Output the [x, y] coordinate of the center of the cell containing the given text.  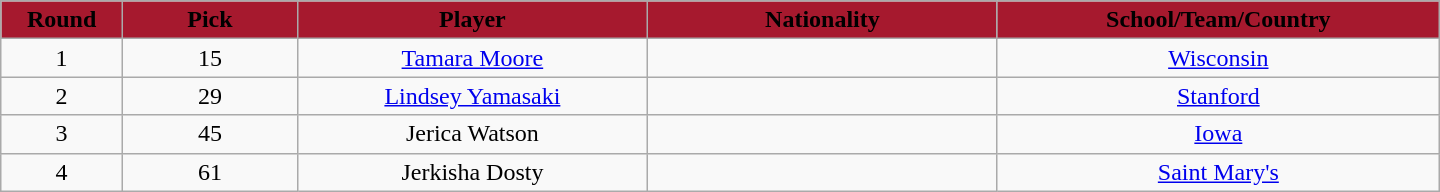
29 [210, 96]
4 [62, 172]
Nationality [822, 20]
Jerkisha Dosty [472, 172]
Player [472, 20]
3 [62, 134]
School/Team/Country [1218, 20]
Lindsey Yamasaki [472, 96]
Iowa [1218, 134]
1 [62, 58]
Saint Mary's [1218, 172]
2 [62, 96]
45 [210, 134]
Round [62, 20]
Tamara Moore [472, 58]
61 [210, 172]
Stanford [1218, 96]
Jerica Watson [472, 134]
Wisconsin [1218, 58]
15 [210, 58]
Pick [210, 20]
